Identify which cell holds the provided text, then report its [X, Y] central coordinate. 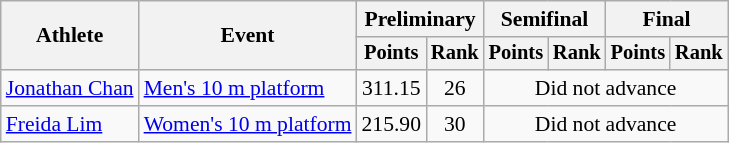
Final [667, 19]
Women's 10 m platform [248, 124]
Semifinal [545, 19]
26 [455, 88]
30 [455, 124]
Jonathan Chan [70, 88]
Athlete [70, 36]
Event [248, 36]
Men's 10 m platform [248, 88]
311.15 [392, 88]
215.90 [392, 124]
Preliminary [420, 19]
Freida Lim [70, 124]
